Determine the (X, Y) coordinate at the center of the cell enclosing the given text.  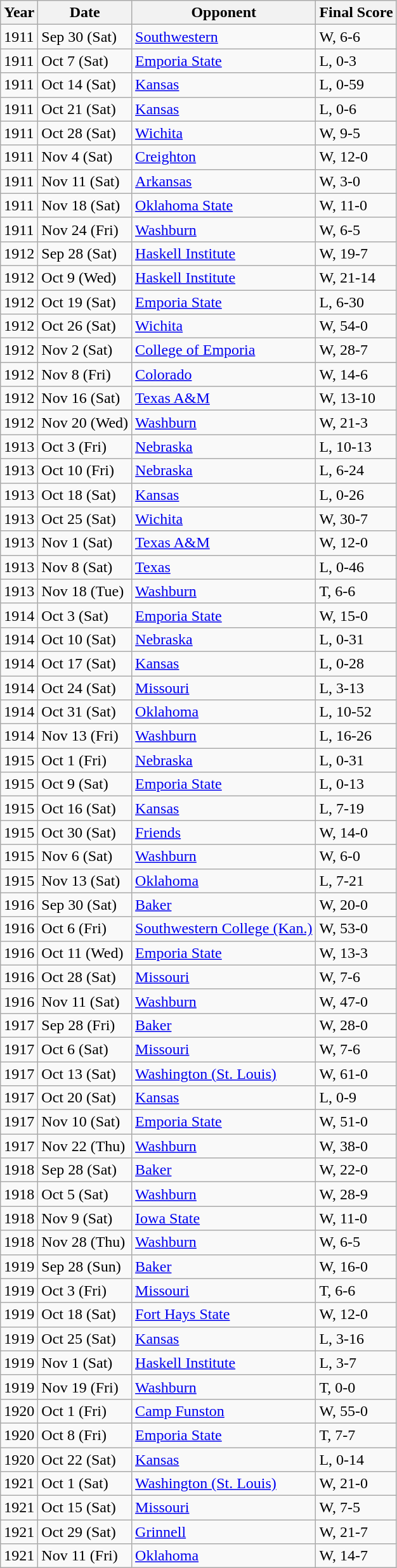
L, 7-19 (356, 808)
Nov 18 (Tue) (85, 591)
Nov 18 (Sat) (85, 205)
L, 16-26 (356, 736)
Oct 15 (Sat) (85, 1508)
L, 6-24 (356, 471)
W, 19-7 (356, 253)
L, 10-52 (356, 712)
W, 38-0 (356, 1146)
Oct 5 (Sat) (85, 1194)
L, 0-59 (356, 85)
L, 3-13 (356, 687)
Oct 9 (Wed) (85, 277)
Arkansas (224, 181)
L, 3-16 (356, 1339)
Texas (224, 567)
W, 13-3 (356, 953)
L, 10-13 (356, 447)
W, 7-5 (356, 1508)
Nov 13 (Fri) (85, 736)
Iowa State (224, 1218)
W, 53-0 (356, 929)
Grinnell (224, 1532)
Oct 1 (Sat) (85, 1484)
Year (19, 13)
Nov 19 (Fri) (85, 1387)
Oklahoma State (224, 205)
W, 30-7 (356, 519)
Oct 6 (Fri) (85, 929)
W, 28-7 (356, 350)
Nov 8 (Sat) (85, 567)
Oct 8 (Fri) (85, 1435)
W, 28-9 (356, 1194)
W, 13-10 (356, 398)
Nov 8 (Fri) (85, 374)
Nov 2 (Sat) (85, 350)
Fort Hays State (224, 1315)
College of Emporia (224, 350)
Oct 22 (Sat) (85, 1459)
Oct 11 (Wed) (85, 953)
W, 20-0 (356, 905)
Sep 28 (Fri) (85, 1025)
Nov 10 (Sat) (85, 1122)
Oct 26 (Sat) (85, 326)
W, 21-3 (356, 423)
Oct 17 (Sat) (85, 663)
W, 22-0 (356, 1170)
Oct 3 (Sat) (85, 615)
Nov 20 (Wed) (85, 423)
L, 6-30 (356, 302)
L, 0-13 (356, 784)
W, 14-0 (356, 832)
L, 0-9 (356, 1098)
Oct 24 (Sat) (85, 687)
L, 0-3 (356, 61)
W, 61-0 (356, 1074)
Oct 29 (Sat) (85, 1532)
Oct 6 (Sat) (85, 1049)
T, 0-0 (356, 1387)
Colorado (224, 374)
Nov 13 (Sat) (85, 881)
T, 7-7 (356, 1435)
W, 47-0 (356, 1001)
W, 3-0 (356, 181)
L, 0-46 (356, 567)
Oct 21 (Sat) (85, 109)
L, 0-28 (356, 663)
W, 16-0 (356, 1266)
Date (85, 13)
Nov 4 (Sat) (85, 157)
Creighton (224, 157)
L, 0-26 (356, 495)
W, 21-0 (356, 1484)
Nov 11 (Fri) (85, 1556)
Oct 14 (Sat) (85, 85)
W, 21-14 (356, 277)
Nov 16 (Sat) (85, 398)
W, 21-7 (356, 1532)
W, 14-6 (356, 374)
Nov 6 (Sat) (85, 857)
W, 6-0 (356, 857)
Southwestern (224, 37)
Oct 20 (Sat) (85, 1098)
W, 28-0 (356, 1025)
W, 54-0 (356, 326)
Camp Funston (224, 1411)
Oct 16 (Sat) (85, 808)
Nov 24 (Fri) (85, 229)
L, 0-6 (356, 109)
Oct 19 (Sat) (85, 302)
Nov 9 (Sat) (85, 1218)
L, 3-7 (356, 1363)
Southwestern College (Kan.) (224, 929)
L, 0-14 (356, 1459)
Oct 13 (Sat) (85, 1074)
W, 9-5 (356, 133)
Opponent (224, 13)
Oct 30 (Sat) (85, 832)
Nov 28 (Thu) (85, 1242)
Oct 7 (Sat) (85, 61)
Oct 10 (Sat) (85, 639)
Nov 22 (Thu) (85, 1146)
Friends (224, 832)
Final Score (356, 13)
W, 55-0 (356, 1411)
W, 14-7 (356, 1556)
Oct 9 (Sat) (85, 784)
L, 7-21 (356, 881)
W, 6-6 (356, 37)
Oct 10 (Fri) (85, 471)
W, 51-0 (356, 1122)
Oct 31 (Sat) (85, 712)
W, 15-0 (356, 615)
Sep 28 (Sun) (85, 1266)
